Determine the [X, Y] coordinate at the center of the cell enclosing the given text.  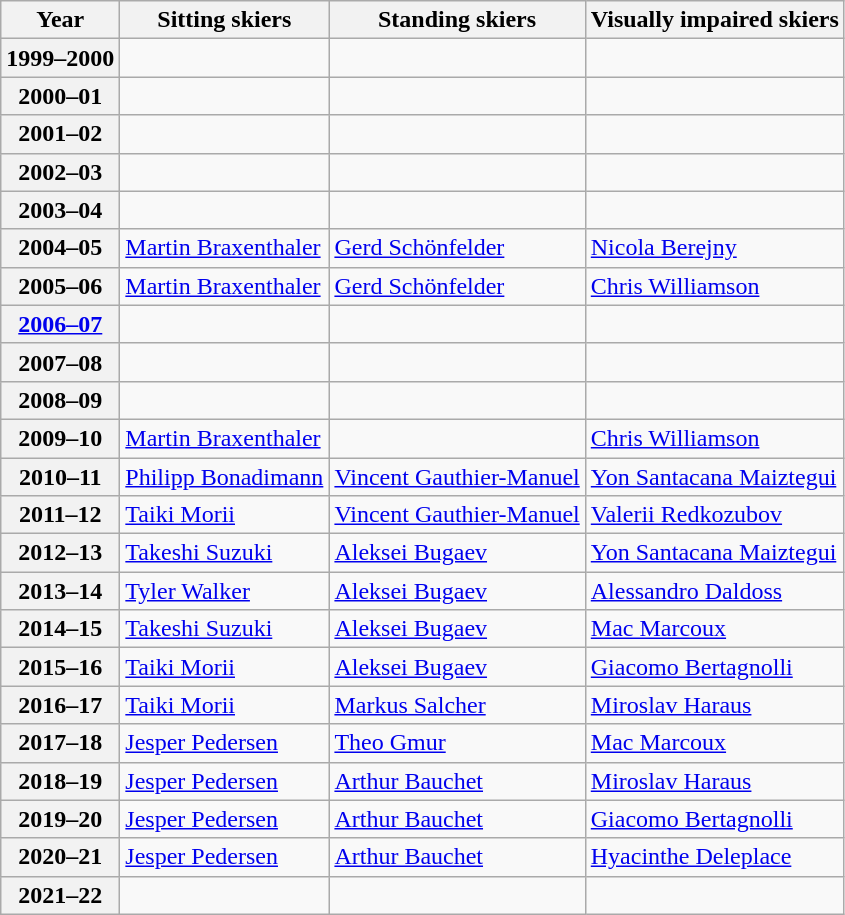
Nicola Berejny [714, 248]
Visually impaired skiers [714, 20]
2006–07 [60, 324]
Year [60, 20]
Theo Gmur [457, 743]
2017–18 [60, 743]
1999–2000 [60, 58]
2001–02 [60, 134]
2011–12 [60, 515]
2016–17 [60, 705]
Tyler Walker [224, 591]
Markus Salcher [457, 705]
2008–09 [60, 400]
2005–06 [60, 286]
2021–22 [60, 895]
Sitting skiers [224, 20]
2010–11 [60, 477]
2002–03 [60, 172]
2014–15 [60, 629]
2012–13 [60, 553]
2009–10 [60, 438]
2003–04 [60, 210]
2020–21 [60, 857]
2004–05 [60, 248]
Standing skiers [457, 20]
2013–14 [60, 591]
2018–19 [60, 781]
2015–16 [60, 667]
Philipp Bonadimann [224, 477]
2000–01 [60, 96]
Valerii Redkozubov [714, 515]
Hyacinthe Deleplace [714, 857]
Alessandro Daldoss [714, 591]
2007–08 [60, 362]
2019–20 [60, 819]
